Scan for the cell matching the given text and deliver its (X, Y) coordinate at center. 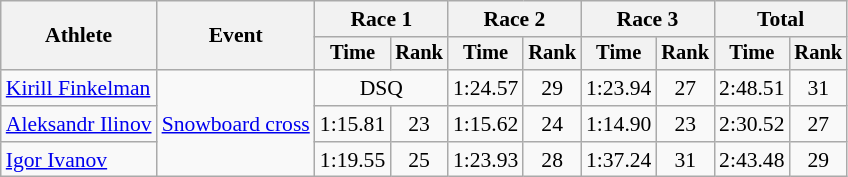
Athlete (79, 36)
Race 3 (648, 19)
Kirill Finkelman (79, 88)
Aleksandr Ilinov (79, 124)
1:15.62 (486, 124)
2:48.51 (752, 88)
1:24.57 (486, 88)
24 (552, 124)
1:14.90 (618, 124)
2:30.52 (752, 124)
Total (780, 19)
1:23.94 (618, 88)
Event (236, 36)
Race 2 (514, 19)
31 (819, 88)
1:15.81 (352, 124)
DSQ (382, 88)
Race 1 (382, 19)
29 (552, 88)
Snowboard cross (236, 124)
